Detect which cell encompasses the target text, then output its [x, y] center coordinate. 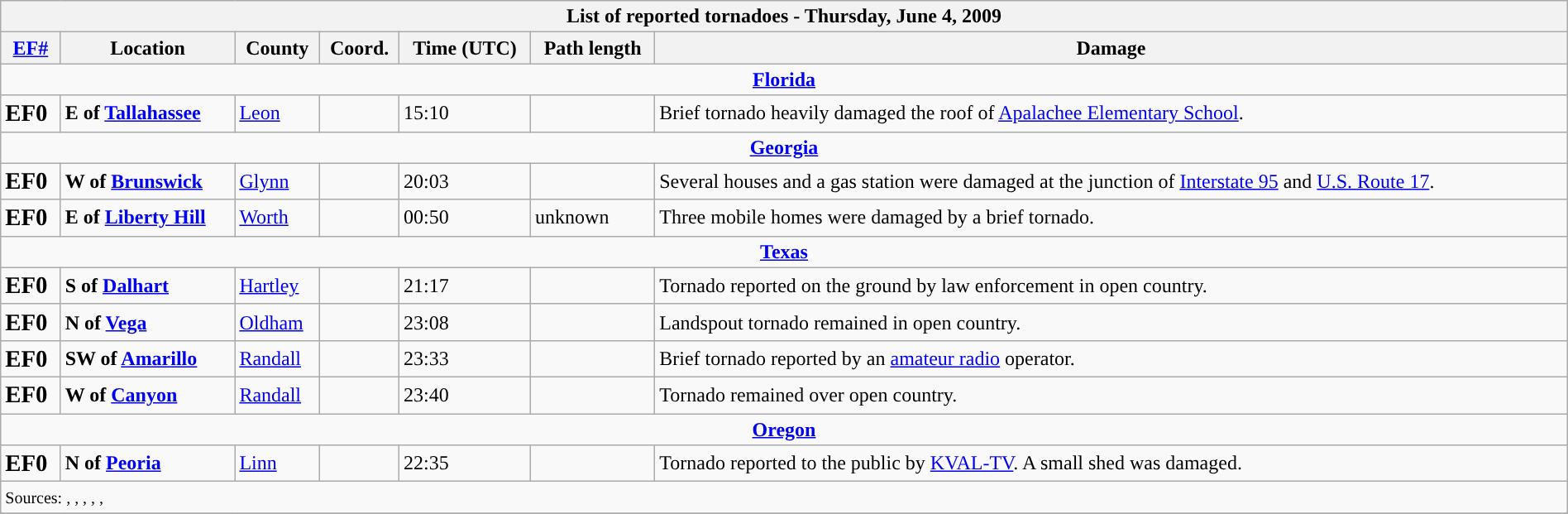
Damage [1111, 48]
Texas [784, 252]
Path length [593, 48]
Leon [278, 113]
W of Brunswick [147, 181]
S of Dalhart [147, 286]
County [278, 48]
W of Canyon [147, 395]
Coord. [360, 48]
Brief tornado heavily damaged the roof of Apalachee Elementary School. [1111, 113]
Location [147, 48]
23:33 [465, 358]
Sources: , , , , , [784, 497]
E of Tallahassee [147, 113]
23:40 [465, 395]
List of reported tornadoes - Thursday, June 4, 2009 [784, 17]
EF# [31, 48]
N of Vega [147, 322]
Tornado reported to the public by KVAL-TV. A small shed was damaged. [1111, 464]
SW of Amarillo [147, 358]
22:35 [465, 464]
Oldham [278, 322]
23:08 [465, 322]
Landspout tornado remained in open country. [1111, 322]
Florida [784, 79]
Tornado remained over open country. [1111, 395]
Worth [278, 218]
Oregon [784, 430]
Three mobile homes were damaged by a brief tornado. [1111, 218]
N of Peoria [147, 464]
Brief tornado reported by an amateur radio operator. [1111, 358]
Georgia [784, 147]
Time (UTC) [465, 48]
21:17 [465, 286]
unknown [593, 218]
Tornado reported on the ground by law enforcement in open country. [1111, 286]
Several houses and a gas station were damaged at the junction of Interstate 95 and U.S. Route 17. [1111, 181]
Glynn [278, 181]
E of Liberty Hill [147, 218]
15:10 [465, 113]
00:50 [465, 218]
20:03 [465, 181]
Hartley [278, 286]
Linn [278, 464]
